For the text-containing cell, return its midpoint in [X, Y] coordinate format. 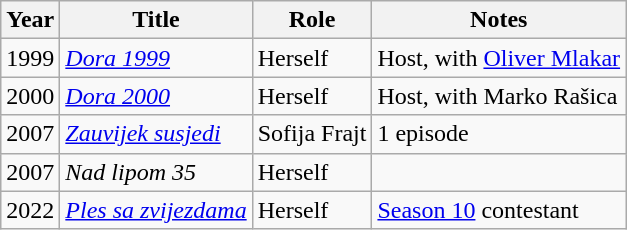
2000 [30, 96]
Ples sa zvijezdama [156, 210]
Role [312, 20]
Zauvijek susjedi [156, 134]
Season 10 contestant [499, 210]
Dora 2000 [156, 96]
Title [156, 20]
Dora 1999 [156, 58]
Year [30, 20]
Host, with Oliver Mlakar [499, 58]
2022 [30, 210]
Sofija Frajt [312, 134]
1999 [30, 58]
1 episode [499, 134]
Host, with Marko Rašica [499, 96]
Notes [499, 20]
Nad lipom 35 [156, 172]
